Find where the given text appears and provide that cell's center as (X, Y) coordinate. 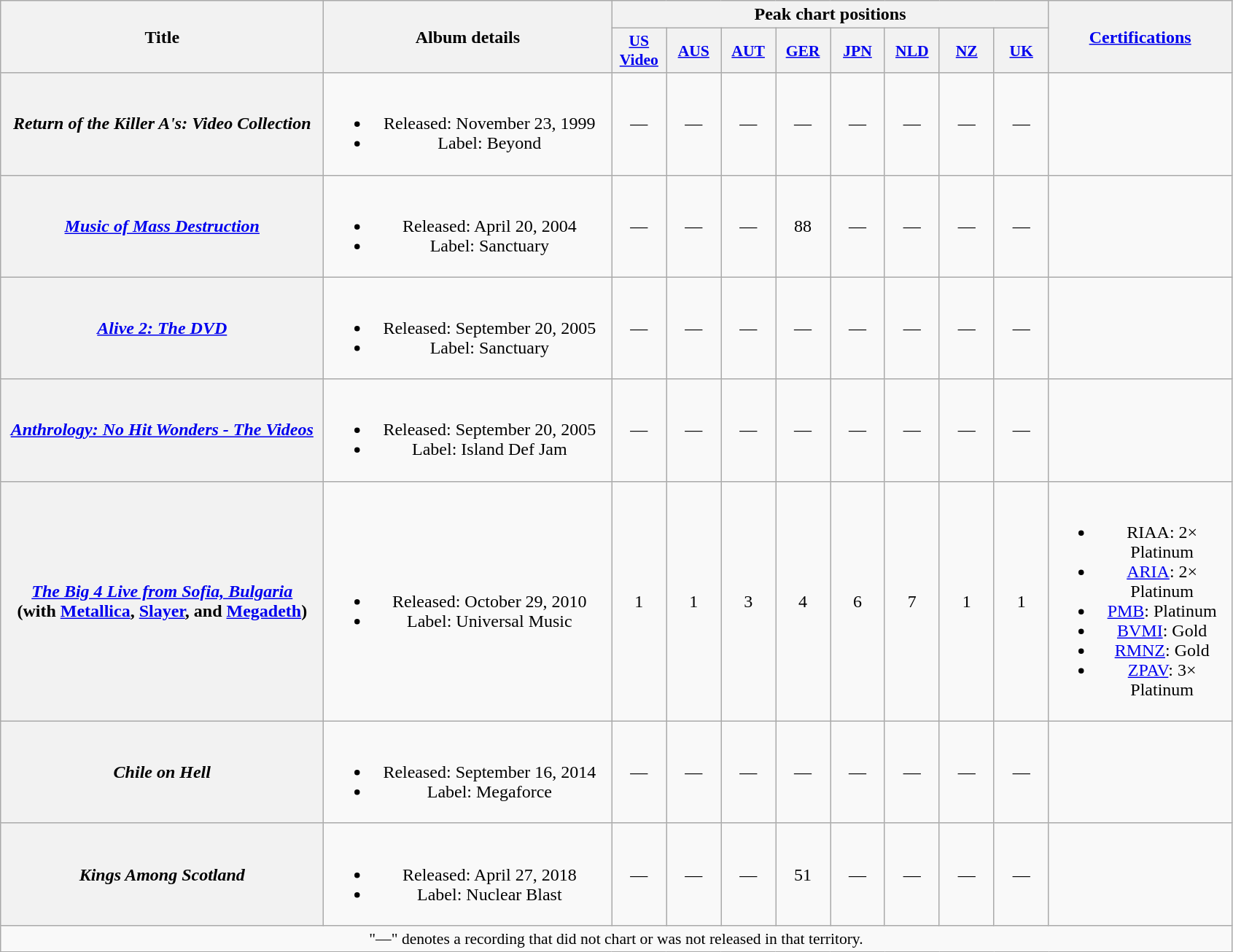
Peak chart positions (830, 15)
Released: April 20, 2004Label: Sanctuary (468, 226)
The Big 4 Live from Sofia, Bulgaria(with Metallica, Slayer, and Megadeth) (162, 601)
6 (857, 601)
4 (804, 601)
"—" denotes a recording that did not chart or was not released in that territory. (616, 938)
NZ (967, 51)
Anthrology: No Hit Wonders - The Videos (162, 430)
Return of the Killer A's: Video Collection (162, 124)
Certifications (1140, 36)
Kings Among Scotland (162, 874)
Released: September 16, 2014Label: Megaforce (468, 772)
UK (1021, 51)
RIAA: 2× PlatinumARIA: 2× PlatinumPMB: PlatinumBVMI: GoldRMNZ: GoldZPAV: 3× Platinum (1140, 601)
Released: October 29, 2010Label: Universal Music (468, 601)
JPN (857, 51)
Released: November 23, 1999Label: Beyond (468, 124)
Album details (468, 36)
Music of Mass Destruction (162, 226)
USVideo (639, 51)
Title (162, 36)
Released: September 20, 2005Label: Sanctuary (468, 328)
51 (804, 874)
AUS (694, 51)
Chile on Hell (162, 772)
88 (804, 226)
NLD (911, 51)
AUT (748, 51)
7 (911, 601)
GER (804, 51)
Released: April 27, 2018Label: Nuclear Blast (468, 874)
3 (748, 601)
Released: September 20, 2005Label: Island Def Jam (468, 430)
Alive 2: The DVD (162, 328)
